Extract the (x, y) coordinate from the center of the cell holding the provided text.  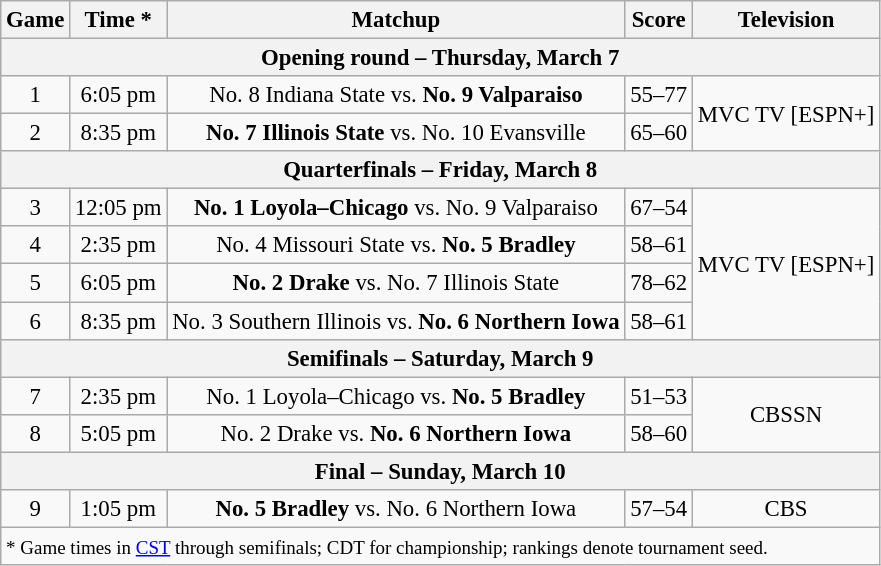
65–60 (659, 133)
1:05 pm (118, 509)
67–54 (659, 208)
5 (36, 283)
Final – Sunday, March 10 (440, 471)
7 (36, 396)
57–54 (659, 509)
* Game times in CST through semifinals; CDT for championship; rankings denote tournament seed. (440, 546)
1 (36, 95)
4 (36, 245)
Television (786, 20)
Opening round – Thursday, March 7 (440, 58)
Score (659, 20)
No. 1 Loyola–Chicago vs. No. 5 Bradley (396, 396)
58–60 (659, 433)
5:05 pm (118, 433)
55–77 (659, 95)
No. 1 Loyola–Chicago vs. No. 9 Valparaiso (396, 208)
CBSSN (786, 414)
Semifinals – Saturday, March 9 (440, 358)
78–62 (659, 283)
CBS (786, 509)
9 (36, 509)
6 (36, 321)
Game (36, 20)
No. 4 Missouri State vs. No. 5 Bradley (396, 245)
No. 2 Drake vs. No. 7 Illinois State (396, 283)
2 (36, 133)
No. 8 Indiana State vs. No. 9 Valparaiso (396, 95)
8 (36, 433)
12:05 pm (118, 208)
Matchup (396, 20)
No. 7 Illinois State vs. No. 10 Evansville (396, 133)
Time * (118, 20)
No. 2 Drake vs. No. 6 Northern Iowa (396, 433)
51–53 (659, 396)
3 (36, 208)
No. 3 Southern Illinois vs. No. 6 Northern Iowa (396, 321)
Quarterfinals – Friday, March 8 (440, 170)
No. 5 Bradley vs. No. 6 Northern Iowa (396, 509)
